For the text-containing cell, return its midpoint in [X, Y] coordinate format. 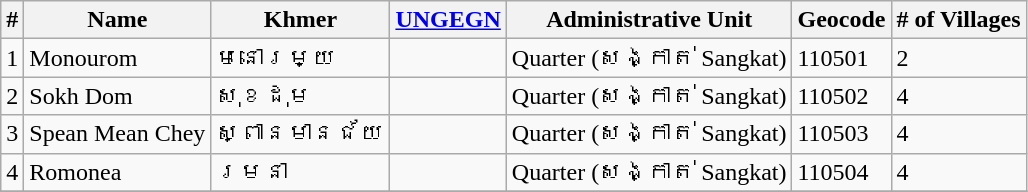
# of Villages [958, 20]
Spean Mean Chey [118, 134]
3 [12, 134]
ស្ពានមានជ័យ [300, 134]
110504 [842, 172]
1 [12, 58]
Name [118, 20]
110503 [842, 134]
Administrative Unit [649, 20]
Romonea [118, 172]
រមនា [300, 172]
110501 [842, 58]
សុខដុម [300, 96]
មនោរម្យ [300, 58]
Sokh Dom [118, 96]
UNGEGN [448, 20]
Khmer [300, 20]
Geocode [842, 20]
110502 [842, 96]
# [12, 20]
Monourom [118, 58]
